Find where the given text appears and provide that cell's center as [x, y] coordinate. 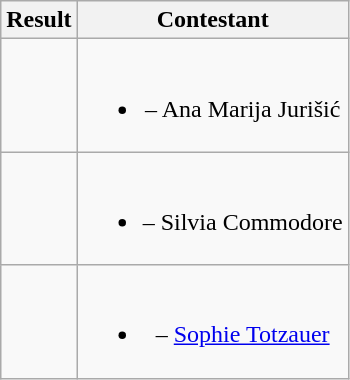
– Sophie Totzauer [212, 322]
– Silvia Commodore [212, 208]
Result [39, 20]
– Ana Marija Jurišić [212, 96]
Contestant [212, 20]
